Search for the cell housing the specified text and yield its (x, y) center coordinate. 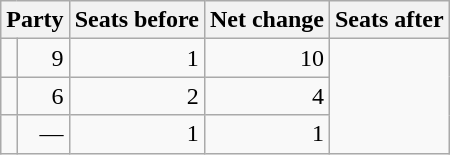
Party (35, 20)
Seats after (389, 20)
6 (43, 96)
10 (266, 58)
9 (43, 58)
4 (266, 96)
Net change (266, 20)
Seats before (136, 20)
2 (136, 96)
— (43, 134)
